Detect which cell encompasses the target text, then output its [x, y] center coordinate. 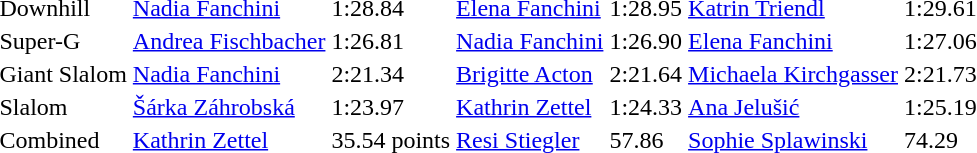
1:26.81 [391, 41]
Kathrin Zettel [530, 107]
Ana Jelušić [794, 107]
Šárka Záhrobská [229, 107]
Michaela Kirchgasser [794, 74]
2:21.34 [391, 74]
1:24.33 [646, 107]
Elena Fanchini [794, 41]
Andrea Fischbacher [229, 41]
2:21.64 [646, 74]
1:26.90 [646, 41]
1:23.97 [391, 107]
Brigitte Acton [530, 74]
